Detect which cell encompasses the target text, then output its (x, y) center coordinate. 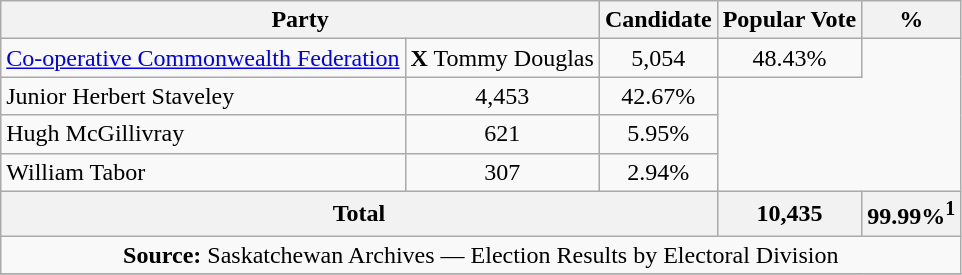
99.99%1 (912, 214)
Party (300, 20)
Co-operative Commonwealth Federation (203, 58)
621 (502, 134)
Popular Vote (790, 20)
X Tommy Douglas (502, 58)
5.95% (658, 134)
Candidate (658, 20)
5,054 (658, 58)
307 (502, 172)
Hugh McGillivray (203, 134)
Total (359, 214)
4,453 (502, 96)
Source: Saskatchewan Archives — Election Results by Electoral Division (481, 255)
Junior Herbert Staveley (203, 96)
10,435 (790, 214)
2.94% (658, 172)
% (912, 20)
42.67% (658, 96)
48.43% (790, 58)
William Tabor (203, 172)
